Pinpoint the cell where the given text exists, returning its (X, Y) midpoint coordinate. 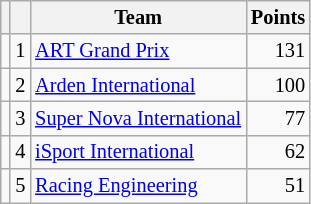
Team (138, 17)
Points (278, 17)
3 (20, 118)
2 (20, 85)
5 (20, 186)
Super Nova International (138, 118)
77 (278, 118)
100 (278, 85)
ART Grand Prix (138, 51)
131 (278, 51)
Racing Engineering (138, 186)
1 (20, 51)
Arden International (138, 85)
62 (278, 152)
iSport International (138, 152)
51 (278, 186)
4 (20, 152)
